Identify which cell holds the provided text, then report its [X, Y] central coordinate. 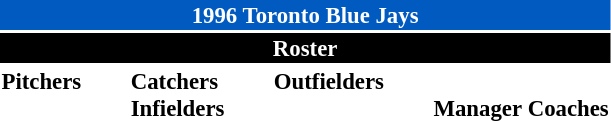
1996 Toronto Blue Jays [305, 15]
Roster [305, 48]
